Determine the [X, Y] coordinate at the center of the cell enclosing the given text.  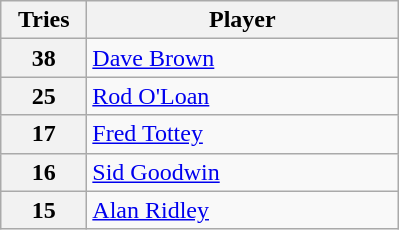
Rod O'Loan [242, 96]
16 [44, 172]
38 [44, 58]
Dave Brown [242, 58]
Fred Tottey [242, 134]
25 [44, 96]
Alan Ridley [242, 210]
17 [44, 134]
Player [242, 20]
15 [44, 210]
Sid Goodwin [242, 172]
Tries [44, 20]
